From the cell containing the given text, extract its center point as [x, y] coordinate. 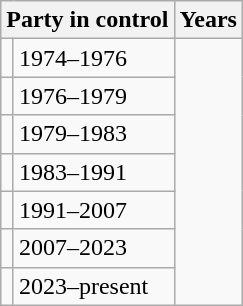
2007–2023 [94, 248]
1974–1976 [94, 58]
1976–1979 [94, 96]
2023–present [94, 286]
1983–1991 [94, 172]
1991–2007 [94, 210]
1979–1983 [94, 134]
Years [208, 20]
Party in control [88, 20]
